Extract the (X, Y) coordinate from the center of the cell holding the provided text.  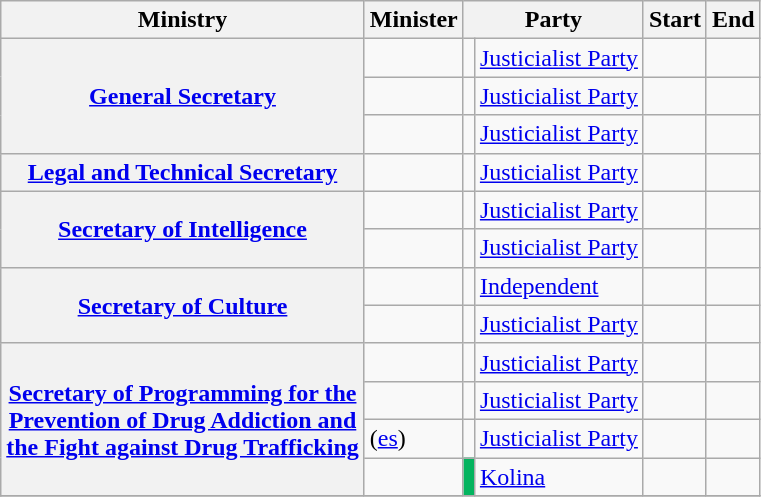
General Secretary (183, 96)
Ministry (183, 20)
Secretary of Culture (183, 305)
Start (674, 20)
Legal and Technical Secretary (183, 172)
Secretary of Programming for thePrevention of Drug Addiction andthe Fight against Drug Trafficking (183, 419)
Independent (558, 286)
(es) (414, 438)
Kolina (558, 477)
Party (553, 20)
Secretary of Intelligence (183, 229)
Minister (414, 20)
End (733, 20)
